Output the [X, Y] coordinate of the center of the cell containing the given text.  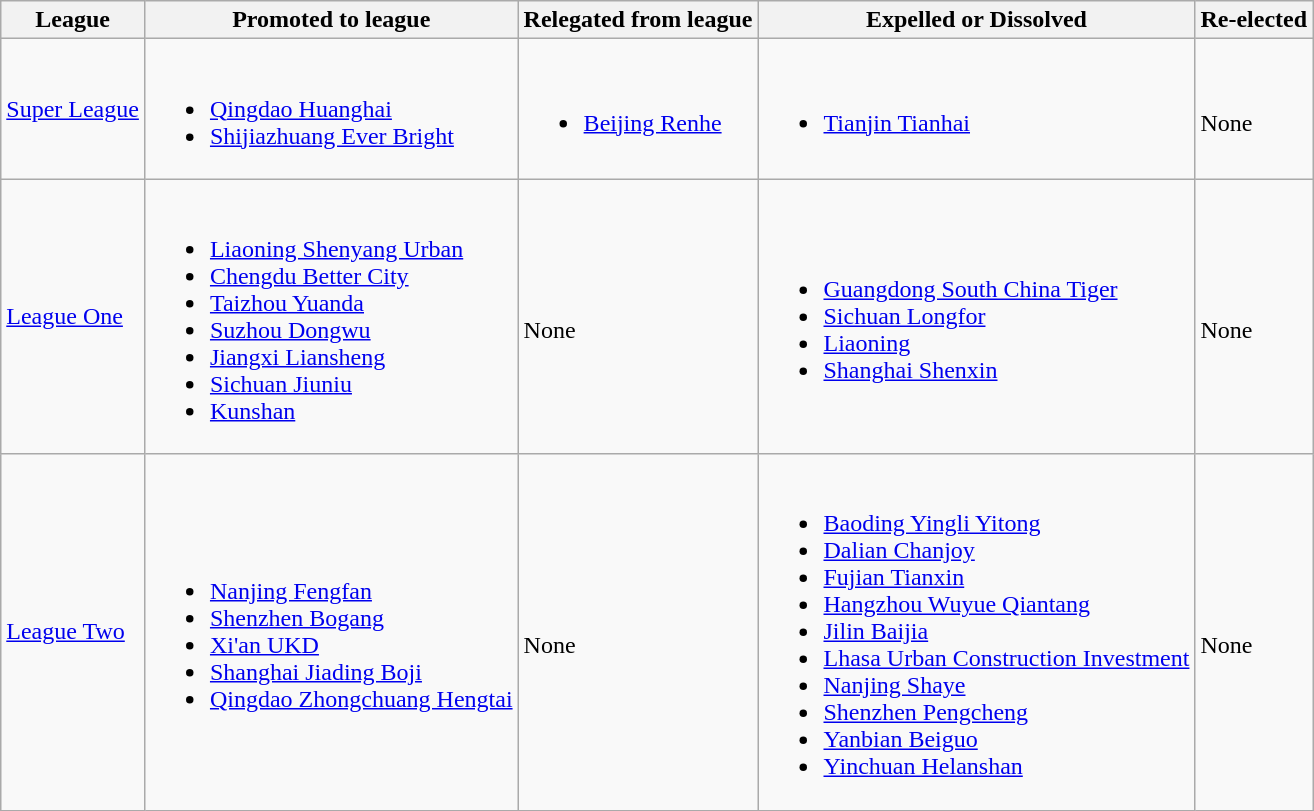
Tianjin Tianhai [976, 109]
Expelled or Dissolved [976, 20]
Relegated from league [638, 20]
Promoted to league [331, 20]
Beijing Renhe [638, 109]
Re-elected [1254, 20]
League Two [73, 632]
Guangdong South China TigerSichuan LongforLiaoningShanghai Shenxin [976, 316]
League [73, 20]
Super League [73, 109]
League One [73, 316]
Liaoning Shenyang UrbanChengdu Better CityTaizhou YuandaSuzhou DongwuJiangxi LianshengSichuan JiuniuKunshan [331, 316]
Nanjing FengfanShenzhen BogangXi'an UKDShanghai Jiading BojiQingdao Zhongchuang Hengtai [331, 632]
Qingdao HuanghaiShijiazhuang Ever Bright [331, 109]
